Return the (x, y) coordinate for the center point of the cell that contains the specified text.  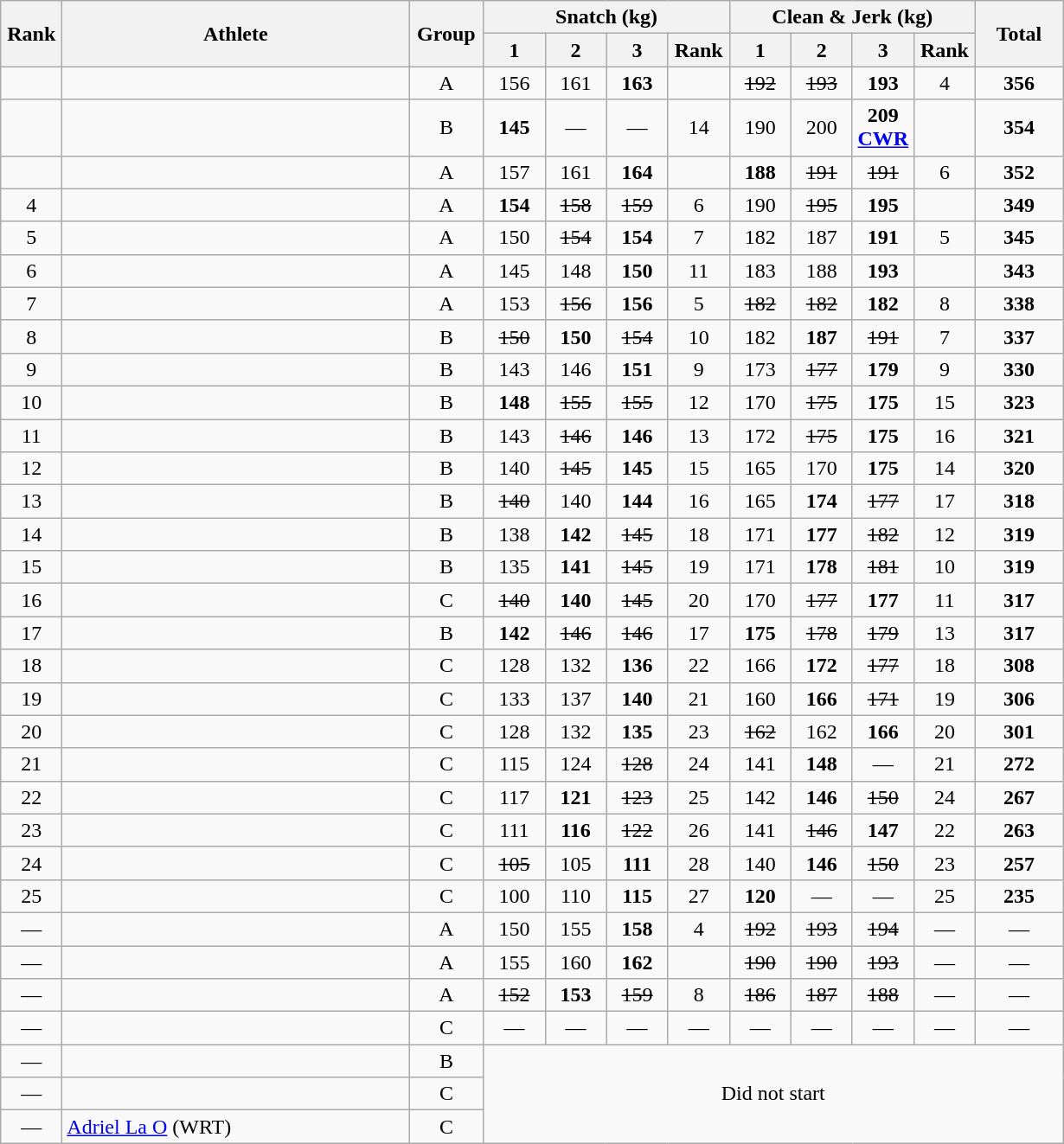
147 (882, 830)
352 (1019, 172)
320 (1019, 469)
27 (699, 896)
272 (1019, 764)
100 (514, 896)
338 (1019, 304)
151 (637, 369)
301 (1019, 732)
137 (576, 699)
117 (514, 797)
181 (882, 567)
330 (1019, 369)
345 (1019, 238)
26 (699, 830)
133 (514, 699)
235 (1019, 896)
354 (1019, 128)
308 (1019, 666)
Clean & Jerk (kg) (852, 17)
136 (637, 666)
Did not start (773, 1094)
Adriel La O (WRT) (235, 1127)
164 (637, 172)
138 (514, 534)
152 (514, 995)
123 (637, 797)
173 (760, 369)
Snatch (kg) (606, 17)
28 (699, 863)
157 (514, 172)
321 (1019, 435)
174 (822, 502)
267 (1019, 797)
120 (760, 896)
116 (576, 830)
121 (576, 797)
124 (576, 764)
110 (576, 896)
356 (1019, 83)
257 (1019, 863)
183 (760, 271)
318 (1019, 502)
Athlete (235, 34)
209 CWR (882, 128)
200 (822, 128)
186 (760, 995)
323 (1019, 402)
194 (882, 929)
263 (1019, 830)
337 (1019, 336)
144 (637, 502)
343 (1019, 271)
163 (637, 83)
306 (1019, 699)
122 (637, 830)
Total (1019, 34)
349 (1019, 205)
Group (446, 34)
